From the cell containing the given text, extract its center point as (x, y) coordinate. 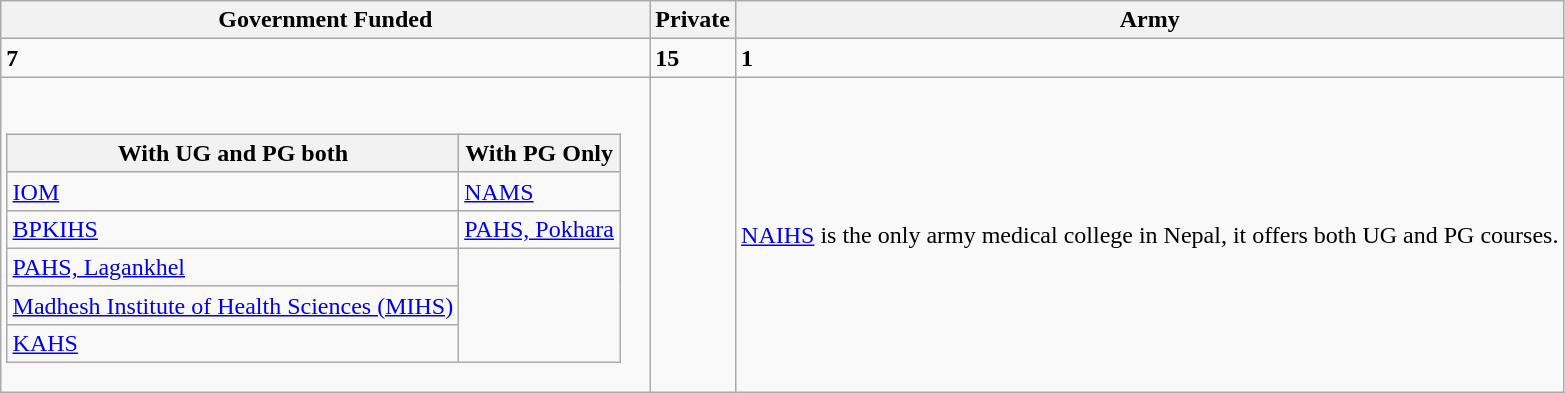
Army (1150, 20)
KAHS (233, 343)
BPKIHS (233, 229)
PAHS, Lagankhel (233, 267)
IOM (233, 191)
With UG and PG both With PG Only IOM NAMS BPKIHS PAHS, Pokhara PAHS, Lagankhel Madhesh Institute of Health Sciences (MIHS) KAHS (326, 235)
With PG Only (540, 153)
7 (326, 58)
Private (693, 20)
PAHS, Pokhara (540, 229)
With UG and PG both (233, 153)
15 (693, 58)
Madhesh Institute of Health Sciences (MIHS) (233, 305)
Government Funded (326, 20)
NAMS (540, 191)
1 (1150, 58)
NAIHS is the only army medical college in Nepal, it offers both UG and PG courses. (1150, 235)
